Find where the given text appears and provide that cell's center as (X, Y) coordinate. 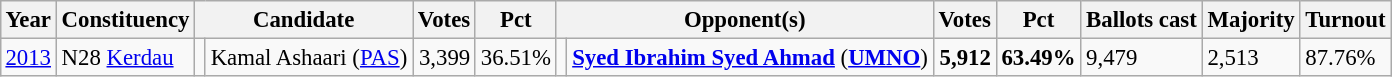
5,912 (964, 57)
Opponent(s) (744, 20)
Majority (1251, 20)
N28 Kerdau (125, 57)
Turnout (1346, 20)
Constituency (125, 20)
2013 (28, 57)
9,479 (1142, 57)
87.76% (1346, 57)
2,513 (1251, 57)
Ballots cast (1142, 20)
Year (28, 20)
63.49% (1038, 57)
Kamal Ashaari (PAS) (308, 57)
36.51% (516, 57)
Syed Ibrahim Syed Ahmad (UMNO) (750, 57)
3,399 (444, 57)
Candidate (304, 20)
